For the text-containing cell, return its midpoint in (x, y) coordinate format. 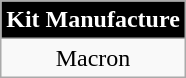
Kit Manufacture (94, 20)
Macron (94, 58)
